Search for the cell housing the specified text and yield its (X, Y) center coordinate. 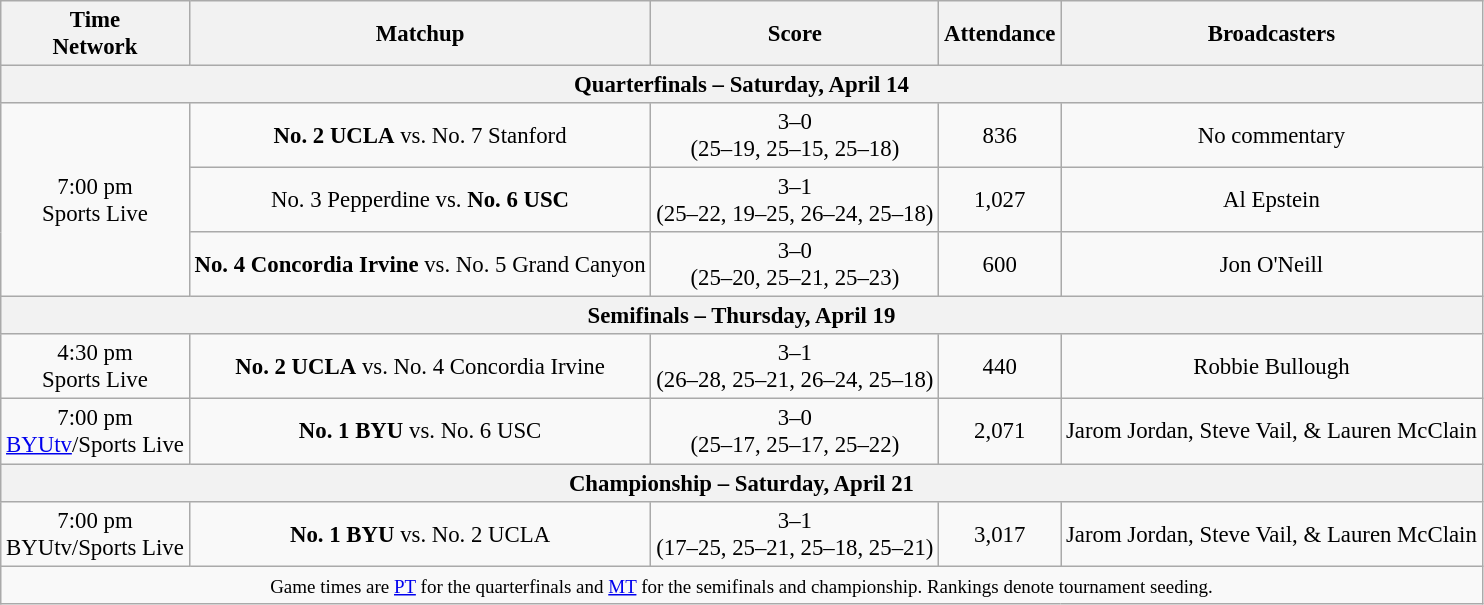
Quarterfinals – Saturday, April 14 (742, 85)
3–1(17–25, 25–21, 25–18, 25–21) (795, 534)
3–0(25–17, 25–17, 25–22) (795, 432)
Jon O'Neill (1272, 264)
Championship – Saturday, April 21 (742, 483)
No. 4 Concordia Irvine vs. No. 5 Grand Canyon (420, 264)
No. 2 UCLA vs. No. 4 Concordia Irvine (420, 366)
No. 1 BYU vs. No. 6 USC (420, 432)
1,027 (1000, 200)
3–0(25–20, 25–21, 25–23) (795, 264)
Al Epstein (1272, 200)
600 (1000, 264)
No. 3 Pepperdine vs. No. 6 USC (420, 200)
3,017 (1000, 534)
4:30 pmSports Live (95, 366)
Matchup (420, 34)
Attendance (1000, 34)
3–1(25–22, 19–25, 26–24, 25–18) (795, 200)
3–1(26–28, 25–21, 26–24, 25–18) (795, 366)
No commentary (1272, 136)
836 (1000, 136)
Score (795, 34)
7:00 pmSports Live (95, 200)
Broadcasters (1272, 34)
No. 2 UCLA vs. No. 7 Stanford (420, 136)
2,071 (1000, 432)
440 (1000, 366)
No. 1 BYU vs. No. 2 UCLA (420, 534)
Semifinals – Thursday, April 19 (742, 316)
Game times are PT for the quarterfinals and MT for the semifinals and championship. Rankings denote tournament seeding. (742, 585)
3–0(25–19, 25–15, 25–18) (795, 136)
Robbie Bullough (1272, 366)
TimeNetwork (95, 34)
